Determine the [X, Y] coordinate at the center of the cell enclosing the given text.  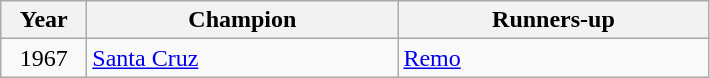
Runners-up [554, 20]
Champion [242, 20]
Remo [554, 58]
Santa Cruz [242, 58]
Year [44, 20]
1967 [44, 58]
